For the text-containing cell, return its midpoint in (x, y) coordinate format. 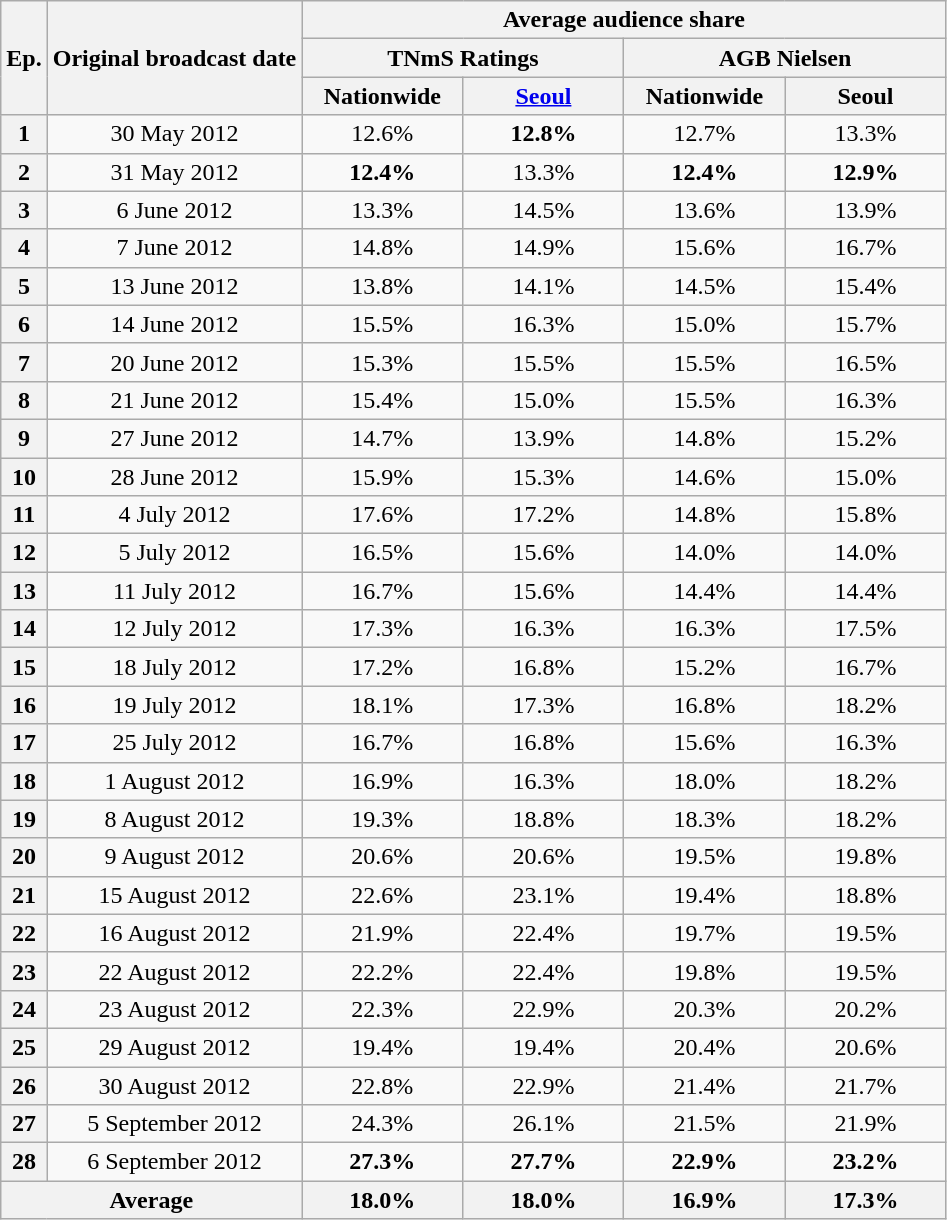
17 (24, 743)
21 (24, 895)
27 (24, 1124)
9 August 2012 (174, 857)
16 August 2012 (174, 933)
21.5% (704, 1124)
21.7% (866, 1085)
13.6% (704, 210)
8 August 2012 (174, 819)
27 June 2012 (174, 438)
29 August 2012 (174, 1047)
22 August 2012 (174, 971)
3 (24, 210)
7 (24, 362)
8 (24, 400)
22.2% (382, 971)
Original broadcast date (174, 58)
15.8% (866, 515)
20.3% (704, 1009)
23.1% (544, 895)
15.9% (382, 477)
Average (152, 1200)
24 (24, 1009)
16 (24, 705)
25 July 2012 (174, 743)
31 May 2012 (174, 172)
28 (24, 1162)
12.9% (866, 172)
12.6% (382, 134)
21 June 2012 (174, 400)
11 (24, 515)
4 (24, 248)
9 (24, 438)
23 August 2012 (174, 1009)
12 July 2012 (174, 629)
1 (24, 134)
6 September 2012 (174, 1162)
17.6% (382, 515)
20 June 2012 (174, 362)
5 (24, 286)
27.3% (382, 1162)
14 (24, 629)
12 (24, 553)
18 (24, 781)
28 June 2012 (174, 477)
10 (24, 477)
22.3% (382, 1009)
AGB Nielsen (785, 58)
6 (24, 324)
24.3% (382, 1124)
30 August 2012 (174, 1085)
22 (24, 933)
21.4% (704, 1085)
19.7% (704, 933)
26 (24, 1085)
12.7% (704, 134)
15.7% (866, 324)
23 (24, 971)
20.4% (704, 1047)
14.9% (544, 248)
20 (24, 857)
4 July 2012 (174, 515)
7 June 2012 (174, 248)
18.3% (704, 819)
15 August 2012 (174, 895)
14 June 2012 (174, 324)
Ep. (24, 58)
5 July 2012 (174, 553)
2 (24, 172)
6 June 2012 (174, 210)
5 September 2012 (174, 1124)
Average audience share (624, 20)
22.8% (382, 1085)
15 (24, 667)
22.6% (382, 895)
25 (24, 1047)
1 August 2012 (174, 781)
19 (24, 819)
14.1% (544, 286)
13 (24, 591)
19.3% (382, 819)
23.2% (866, 1162)
11 July 2012 (174, 591)
13 June 2012 (174, 286)
18.1% (382, 705)
14.7% (382, 438)
TNmS Ratings (463, 58)
13.8% (382, 286)
14.6% (704, 477)
26.1% (544, 1124)
27.7% (544, 1162)
20.2% (866, 1009)
12.8% (544, 134)
17.5% (866, 629)
18 July 2012 (174, 667)
19 July 2012 (174, 705)
30 May 2012 (174, 134)
